Return the [x, y] coordinate for the center point of the cell that contains the specified text.  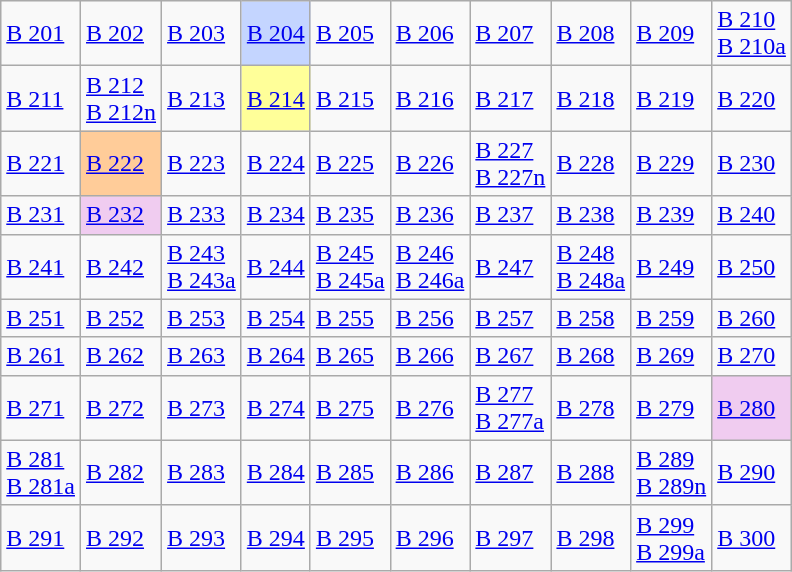
B 202 [120, 34]
B 261 [41, 356]
B 237 [510, 215]
B 291 [41, 538]
B 259 [672, 318]
B 245B 245a [350, 266]
B 277B 277a [510, 408]
B 276 [430, 408]
B 287 [510, 472]
B 242 [120, 266]
B 268 [591, 356]
B 247 [510, 266]
B 209 [672, 34]
B 214 [276, 98]
B 248B 248a [591, 266]
B 284 [276, 472]
B 230 [752, 164]
B 222 [120, 164]
B 292 [120, 538]
B 269 [672, 356]
B 235 [350, 215]
B 241 [41, 266]
B 215 [350, 98]
B 219 [672, 98]
B 256 [430, 318]
B 257 [510, 318]
B 286 [430, 472]
B 293 [202, 538]
B 270 [752, 356]
B 279 [672, 408]
B 211 [41, 98]
B 253 [202, 318]
B 216 [430, 98]
B 229 [672, 164]
B 246B 246a [430, 266]
B 207 [510, 34]
B 260 [752, 318]
B 243B 243a [202, 266]
B 236 [430, 215]
B 252 [120, 318]
B 250 [752, 266]
B 201 [41, 34]
B 234 [276, 215]
B 283 [202, 472]
B 262 [120, 356]
B 258 [591, 318]
B 298 [591, 538]
B 208 [591, 34]
B 226 [430, 164]
B 212B 212n [120, 98]
B 213 [202, 98]
B 289B 289n [672, 472]
B 203 [202, 34]
B 225 [350, 164]
B 274 [276, 408]
B 227B 227n [510, 164]
B 206 [430, 34]
B 265 [350, 356]
B 239 [672, 215]
B 205 [350, 34]
B 255 [350, 318]
B 218 [591, 98]
B 210B 210a [752, 34]
B 281B 281a [41, 472]
B 266 [430, 356]
B 263 [202, 356]
B 233 [202, 215]
B 300 [752, 538]
B 275 [350, 408]
B 272 [120, 408]
B 264 [276, 356]
B 217 [510, 98]
B 282 [120, 472]
B 254 [276, 318]
B 294 [276, 538]
B 231 [41, 215]
B 224 [276, 164]
B 221 [41, 164]
B 271 [41, 408]
B 267 [510, 356]
B 280 [752, 408]
B 238 [591, 215]
B 249 [672, 266]
B 228 [591, 164]
B 288 [591, 472]
B 278 [591, 408]
B 295 [350, 538]
B 223 [202, 164]
B 296 [430, 538]
B 232 [120, 215]
B 244 [276, 266]
B 290 [752, 472]
B 204 [276, 34]
B 285 [350, 472]
B 297 [510, 538]
B 273 [202, 408]
B 220 [752, 98]
B 299B 299a [672, 538]
B 251 [41, 318]
B 240 [752, 215]
